Detect which cell encompasses the target text, then output its (X, Y) center coordinate. 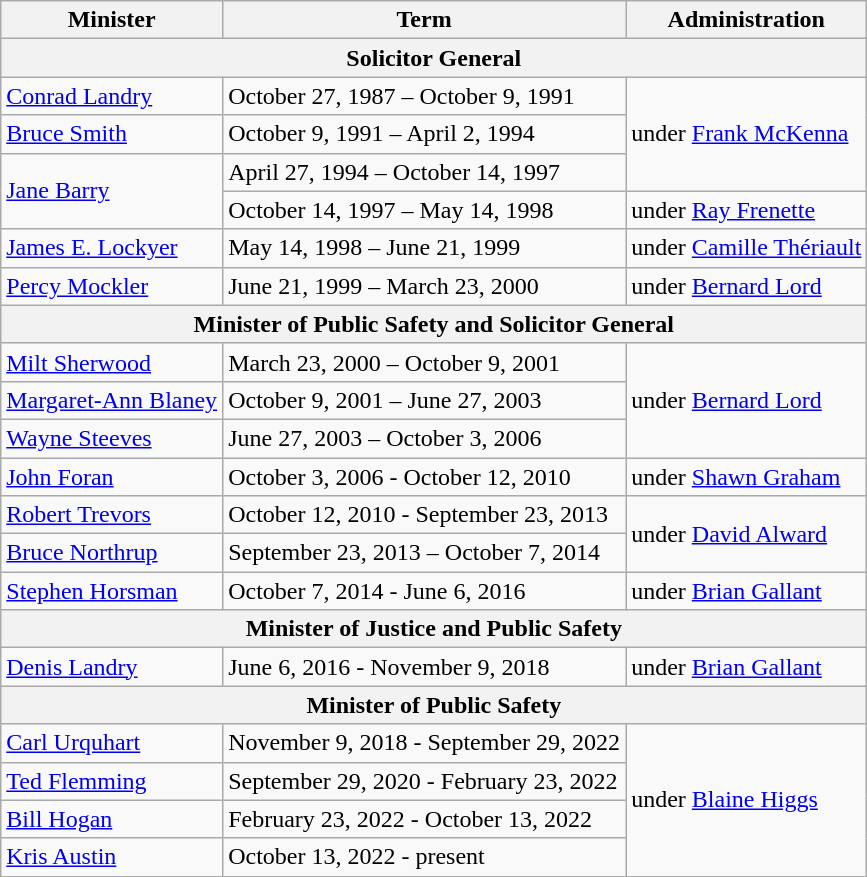
June 6, 2016 - November 9, 2018 (424, 667)
Margaret-Ann Blaney (112, 400)
Ted Flemming (112, 781)
September 29, 2020 - February 23, 2022 (424, 781)
under Blaine Higgs (746, 800)
June 21, 1999 – March 23, 2000 (424, 286)
October 14, 1997 – May 14, 1998 (424, 210)
May 14, 1998 – June 21, 1999 (424, 248)
Carl Urquhart (112, 743)
Milt Sherwood (112, 362)
John Foran (112, 477)
Minister of Public Safety and Solicitor General (434, 324)
April 27, 1994 – October 14, 1997 (424, 172)
October 3, 2006 - October 12, 2010 (424, 477)
Solicitor General (434, 58)
Minister of Public Safety (434, 705)
Bruce Smith (112, 134)
June 27, 2003 – October 3, 2006 (424, 438)
Conrad Landry (112, 96)
Jane Barry (112, 191)
Stephen Horsman (112, 591)
under Camille Thériault (746, 248)
March 23, 2000 – October 9, 2001 (424, 362)
Robert Trevors (112, 515)
Wayne Steeves (112, 438)
Term (424, 20)
October 27, 1987 – October 9, 1991 (424, 96)
Minister (112, 20)
September 23, 2013 – October 7, 2014 (424, 553)
under David Alward (746, 534)
October 12, 2010 - September 23, 2013 (424, 515)
Administration (746, 20)
October 9, 1991 – April 2, 1994 (424, 134)
October 13, 2022 - present (424, 857)
James E. Lockyer (112, 248)
Percy Mockler (112, 286)
October 7, 2014 - June 6, 2016 (424, 591)
Minister of Justice and Public Safety (434, 629)
February 23, 2022 - October 13, 2022 (424, 819)
Denis Landry (112, 667)
Kris Austin (112, 857)
Bruce Northrup (112, 553)
October 9, 2001 – June 27, 2003 (424, 400)
under Shawn Graham (746, 477)
November 9, 2018 - September 29, 2022 (424, 743)
Bill Hogan (112, 819)
under Ray Frenette (746, 210)
under Frank McKenna (746, 134)
